Output the [X, Y] coordinate of the center of the cell containing the given text.  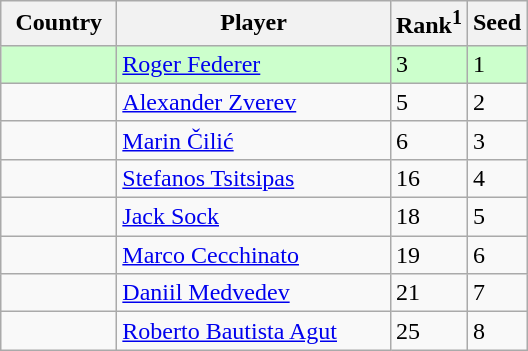
Stefanos Tsitsipas [254, 178]
1 [496, 64]
4 [496, 178]
Roger Federer [254, 64]
25 [428, 331]
Alexander Zverev [254, 102]
Country [59, 24]
18 [428, 217]
Daniil Medvedev [254, 293]
Player [254, 24]
Roberto Bautista Agut [254, 331]
Marin Čilić [254, 140]
Rank1 [428, 24]
8 [496, 331]
Seed [496, 24]
7 [496, 293]
19 [428, 255]
16 [428, 178]
21 [428, 293]
Marco Cecchinato [254, 255]
2 [496, 102]
Jack Sock [254, 217]
